Search for the cell housing the specified text and yield its (X, Y) center coordinate. 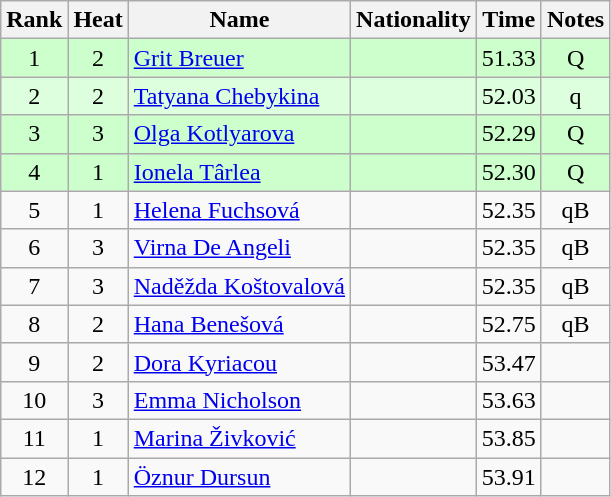
51.33 (508, 58)
Nationality (414, 20)
10 (34, 400)
8 (34, 324)
Tatyana Chebykina (239, 96)
Dora Kyriacou (239, 362)
52.03 (508, 96)
4 (34, 172)
Time (508, 20)
52.30 (508, 172)
5 (34, 210)
Naděžda Koštovalová (239, 286)
Emma Nicholson (239, 400)
Olga Kotlyarova (239, 134)
Heat (98, 20)
52.29 (508, 134)
Notes (575, 20)
Rank (34, 20)
53.85 (508, 438)
Grit Breuer (239, 58)
Öznur Dursun (239, 477)
Ionela Târlea (239, 172)
6 (34, 248)
52.75 (508, 324)
Name (239, 20)
53.91 (508, 477)
q (575, 96)
12 (34, 477)
11 (34, 438)
53.63 (508, 400)
53.47 (508, 362)
Hana Benešová (239, 324)
Marina Živković (239, 438)
Virna De Angeli (239, 248)
9 (34, 362)
Helena Fuchsová (239, 210)
7 (34, 286)
